Find where the given text appears and provide that cell's center as [x, y] coordinate. 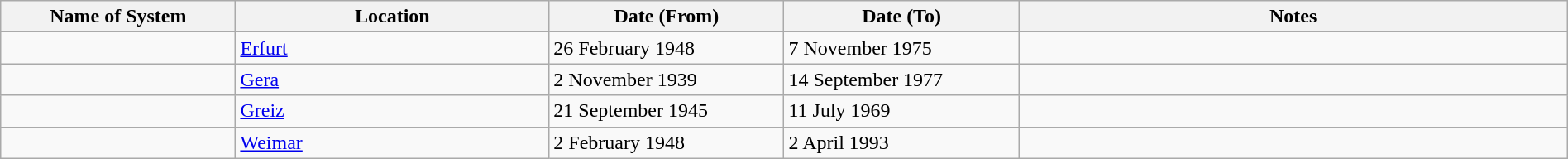
2 April 1993 [901, 142]
Date (To) [901, 17]
Location [392, 17]
Greiz [392, 111]
14 September 1977 [901, 79]
26 February 1948 [667, 48]
Name of System [118, 17]
Date (From) [667, 17]
11 July 1969 [901, 111]
Erfurt [392, 48]
Notes [1293, 17]
7 November 1975 [901, 48]
Gera [392, 79]
Weimar [392, 142]
2 November 1939 [667, 79]
2 February 1948 [667, 142]
21 September 1945 [667, 111]
